Extract the (x, y) coordinate from the center of the cell holding the provided text.  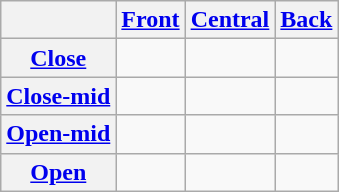
Open-mid (58, 134)
Back (306, 20)
Central (230, 20)
Open (58, 172)
Close (58, 58)
Close-mid (58, 96)
Front (150, 20)
